Capture the cell that displays the provided text and extract its (x, y) central coordinate. 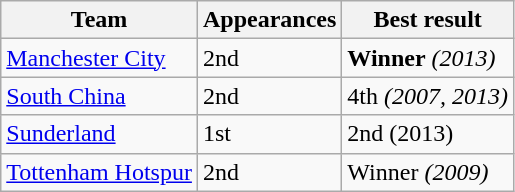
Sunderland (100, 134)
Winner (2009) (428, 172)
Tottenham Hotspur (100, 172)
Appearances (269, 20)
Manchester City (100, 58)
1st (269, 134)
Winner (2013) (428, 58)
2nd (2013) (428, 134)
Team (100, 20)
4th (2007, 2013) (428, 96)
Best result (428, 20)
South China (100, 96)
